Extract the (x, y) coordinate from the center of the cell holding the provided text.  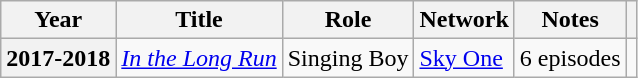
Title (199, 20)
Singing Boy (348, 58)
6 episodes (570, 58)
Sky One (464, 58)
Network (464, 20)
2017-2018 (58, 58)
Notes (570, 20)
Role (348, 20)
Year (58, 20)
In the Long Run (199, 58)
